Extract the (x, y) coordinate from the center of the cell holding the provided text.  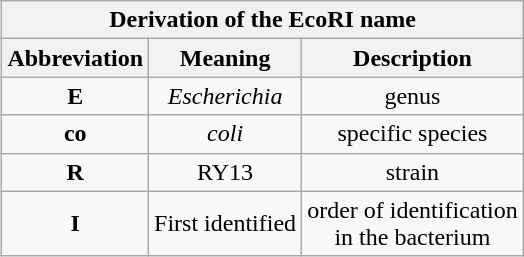
coli (226, 134)
co (76, 134)
E (76, 96)
specific species (413, 134)
I (76, 224)
Meaning (226, 58)
Abbreviation (76, 58)
strain (413, 172)
Derivation of the EcoRI name (262, 20)
First identified (226, 224)
genus (413, 96)
RY13 (226, 172)
Description (413, 58)
R (76, 172)
Escherichia (226, 96)
order of identificationin the bacterium (413, 224)
